Search for the cell housing the specified text and yield its (X, Y) center coordinate. 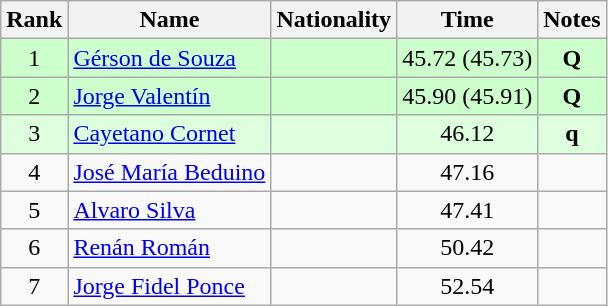
Jorge Valentín (170, 96)
45.90 (45.91) (468, 96)
Rank (34, 20)
4 (34, 172)
3 (34, 134)
50.42 (468, 248)
7 (34, 286)
47.41 (468, 210)
1 (34, 58)
José María Beduino (170, 172)
q (572, 134)
6 (34, 248)
2 (34, 96)
Name (170, 20)
Notes (572, 20)
52.54 (468, 286)
Jorge Fidel Ponce (170, 286)
47.16 (468, 172)
Cayetano Cornet (170, 134)
46.12 (468, 134)
Nationality (334, 20)
Renán Román (170, 248)
Time (468, 20)
45.72 (45.73) (468, 58)
Gérson de Souza (170, 58)
Alvaro Silva (170, 210)
5 (34, 210)
